Provide the [X, Y] coordinate of the cell's center where the given text is located.  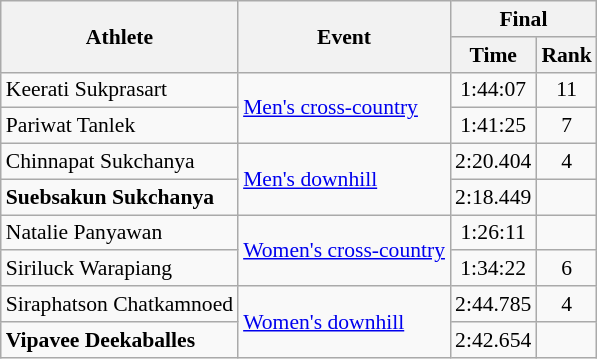
Final [524, 19]
Chinnapat Sukchanya [120, 162]
Natalie Panyawan [120, 233]
1:34:22 [493, 269]
Men's cross-country [344, 108]
Siriluck Warapiang [120, 269]
Siraphatson Chatkamnoed [120, 304]
7 [566, 126]
6 [566, 269]
Rank [566, 55]
Women's downhill [344, 322]
1:26:11 [493, 233]
11 [566, 90]
Event [344, 36]
2:42.654 [493, 340]
2:44.785 [493, 304]
Women's cross-country [344, 250]
1:41:25 [493, 126]
2:20.404 [493, 162]
Athlete [120, 36]
1:44:07 [493, 90]
2:18.449 [493, 197]
Keerati Sukprasart [120, 90]
Time [493, 55]
Men's downhill [344, 180]
Vipavee Deekaballes [120, 340]
Pariwat Tanlek [120, 126]
Suebsakun Sukchanya [120, 197]
